Locate the cell with the specified text and output its [X, Y] center coordinate. 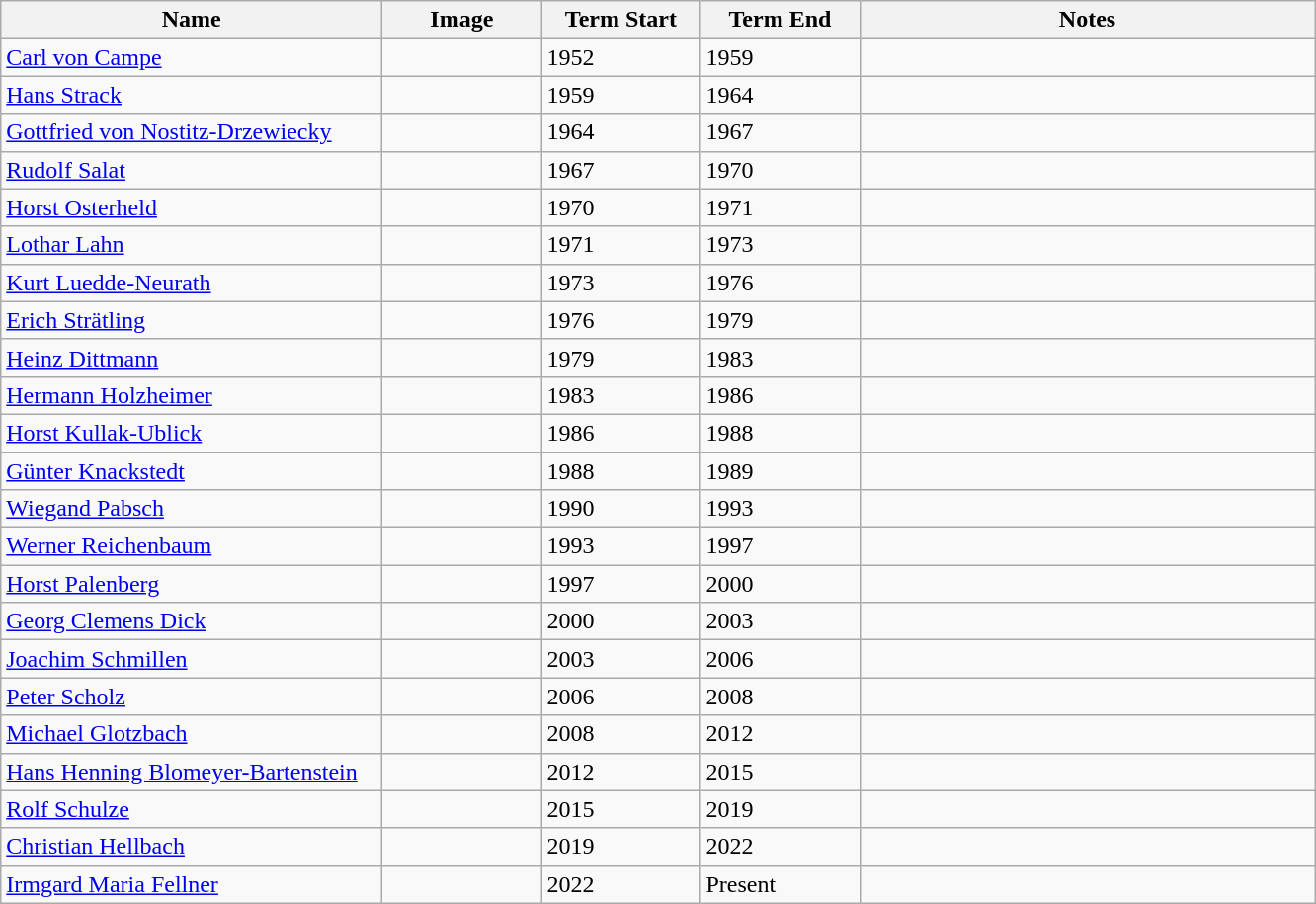
Werner Reichenbaum [192, 546]
1989 [781, 471]
Carl von Campe [192, 57]
Heinz Dittmann [192, 358]
Notes [1087, 20]
Image [462, 20]
Horst Kullak-Ublick [192, 433]
Hans Strack [192, 95]
Horst Palenberg [192, 584]
Peter Scholz [192, 697]
Horst Osterheld [192, 207]
Christian Hellbach [192, 847]
Name [192, 20]
Term Start [620, 20]
Erich Strätling [192, 320]
Günter Knackstedt [192, 471]
Irmgard Maria Fellner [192, 884]
Lothar Lahn [192, 245]
Michael Glotzbach [192, 734]
Hans Henning Blomeyer-Bartenstein [192, 772]
Rolf Schulze [192, 809]
Hermann Holzheimer [192, 395]
1952 [620, 57]
Kurt Luedde-Neurath [192, 283]
Gottfried von Nostitz-Drzewiecky [192, 132]
Term End [781, 20]
Present [781, 884]
Wiegand Pabsch [192, 509]
Joachim Schmillen [192, 659]
Georg Clemens Dick [192, 621]
1990 [620, 509]
Rudolf Salat [192, 170]
